Output the (X, Y) coordinate of the center of the cell containing the given text.  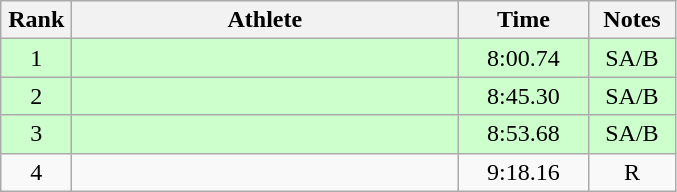
Athlete (265, 20)
3 (36, 134)
1 (36, 58)
2 (36, 96)
8:53.68 (524, 134)
8:00.74 (524, 58)
R (632, 172)
Notes (632, 20)
Time (524, 20)
Rank (36, 20)
9:18.16 (524, 172)
8:45.30 (524, 96)
4 (36, 172)
